Output the (x, y) coordinate of the center of the cell containing the given text.  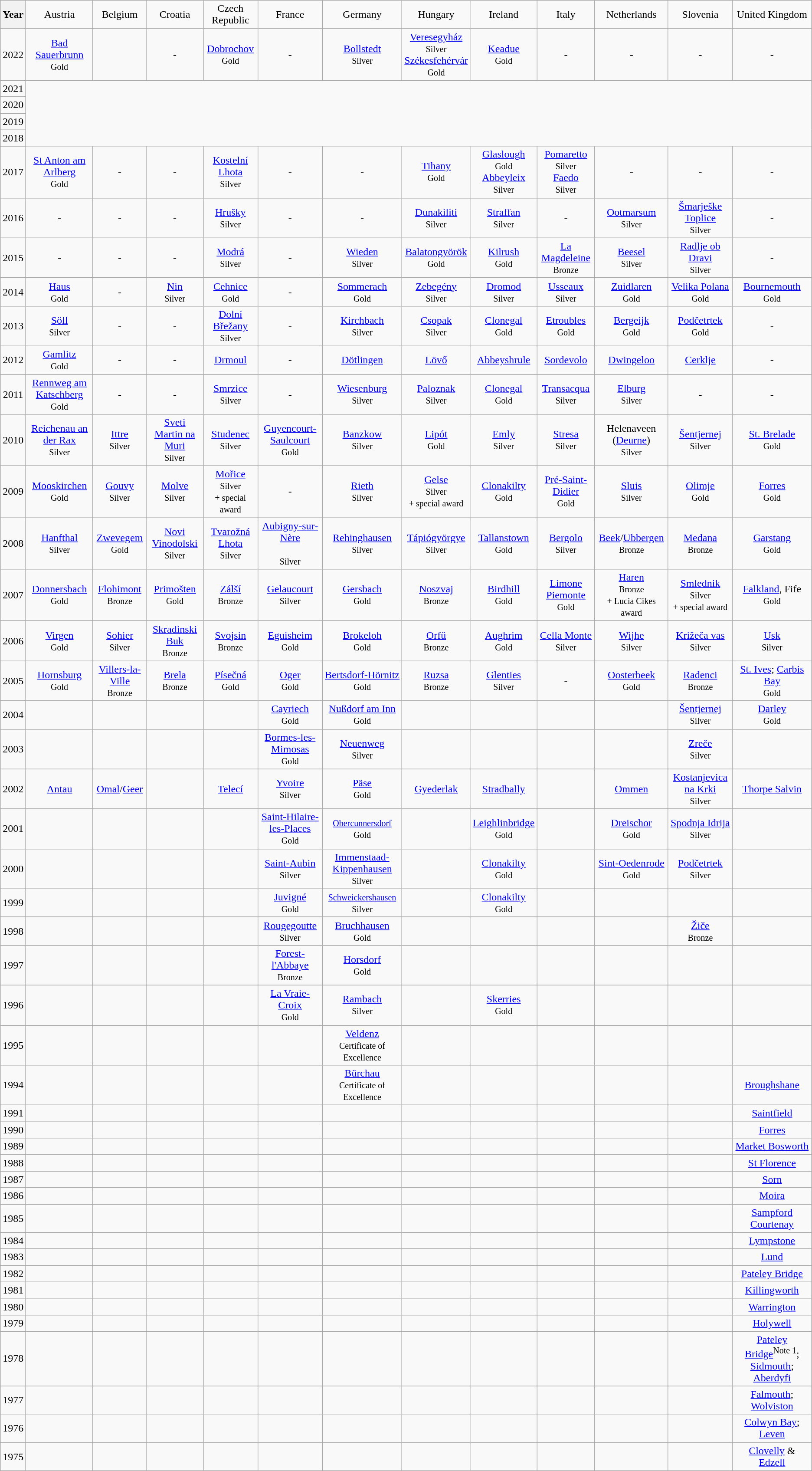
Pré-Saint-DidierGold (566, 492)
Križeča vasSilver (700, 641)
2010 (13, 440)
VeldenzCertificate of Excellence (362, 1045)
BanzkowSilver (362, 440)
Skradinski BukBronze (175, 641)
2003 (13, 749)
MořiceSilver + special award (230, 492)
VirgenGold (60, 641)
Limone PiemonteGold (566, 595)
Antau (60, 789)
2000 (13, 869)
2006 (13, 641)
Lund (772, 1257)
Spodnja IdrijaSilver (700, 829)
KeadueGold (504, 55)
Rennweg am KatschbergGold (60, 394)
Gyederlak (436, 789)
BruchhausenGold (362, 931)
DunakilitiSilver (436, 218)
Lövő (436, 360)
NinSilver (175, 292)
St Anton am Arlberg Gold (60, 172)
2019 (13, 121)
1991 (13, 1113)
GouvySilver (120, 492)
Sint-OedenrodeGold (632, 869)
ForresGold (772, 492)
RiethSilver (362, 492)
HausGold (60, 292)
Dwingeloo (632, 360)
United Kingdom (772, 15)
Reichenau an der RaxSilver (60, 440)
NoszvajBronze (436, 595)
Lympstone (772, 1241)
Villers-la-VilleBronze (120, 681)
1986 (13, 1196)
BournemouthGold (772, 292)
GamlitzGold (60, 360)
WiesenburgSilver (362, 394)
CehniceGold (230, 292)
Clovelly & Edzell (772, 1456)
LipótGold (436, 440)
HorsdorfGold (362, 965)
Holywell (772, 1323)
VeresegyházSilver SzékesfehérvárGold (436, 55)
BeeselSilver (632, 258)
Tihany Gold (436, 172)
HornsburgGold (60, 681)
Ommen (632, 789)
Thorpe Salvin (772, 789)
Killingworth (772, 1290)
RambachSilver (362, 1005)
SöllSilver (60, 326)
ObercunnersdorfGold (362, 829)
GlasloughGold Abbeyleix Silver (504, 172)
Tvarožná LhotaSilver (230, 543)
BergeijkGold (632, 326)
PísečnáGold (230, 681)
JuvignéGold (290, 903)
1997 (13, 965)
Saintfield (772, 1113)
1981 (13, 1290)
1995 (13, 1045)
EguisheimGold (290, 641)
Italy (566, 15)
Netherlands (632, 15)
UskSilver (772, 641)
2016 (13, 218)
Beek/UbbergenBronze (632, 543)
2005 (13, 681)
OotmarsumSilver (632, 218)
Forres (772, 1130)
DonnersbachGold (60, 595)
ŽičeBronze (700, 931)
DreischorGold (632, 829)
Aubigny-sur-NèreSilver (290, 543)
RougegoutteSilver (290, 931)
Saint-AubinSilver (290, 869)
1978 (13, 1359)
Stradbally (504, 789)
Bollstedt Silver (362, 55)
Colwyn Bay; Leven (772, 1428)
Moira (772, 1196)
Czech Republic (230, 15)
Novi VinodolskiSilver (175, 543)
1985 (13, 1218)
UsseauxSilver (566, 292)
2007 (13, 595)
KirchbachSilver (362, 326)
RuzsaBronze (436, 681)
GlentiesSilver (504, 681)
Falkland, FifeGold (772, 595)
La MagdeleineBronze (566, 258)
1988 (13, 1163)
Year (13, 15)
StresaSilver (566, 440)
1980 (13, 1307)
2015 (13, 258)
1990 (13, 1130)
FlohimontBronze (120, 595)
France (290, 15)
MolveSilver (175, 492)
Šmarješke TopliceSilver (700, 218)
Pateley BridgeNote 1; Sidmouth; Aberdyfi (772, 1359)
Falmouth; Wolviston (772, 1400)
DarleyGold (772, 715)
Bertsdorf-HörnitzGold (362, 681)
ZrečeSilver (700, 749)
SvojsinBronze (230, 641)
HruškySilver (230, 218)
Ireland (504, 15)
2020 (13, 105)
Radlje ob DraviSilver (700, 258)
Austria (60, 15)
2011 (13, 394)
GersbachGold (362, 595)
Germany (362, 15)
Dobrochov Gold (230, 55)
Warrington (772, 1307)
SommerachGold (362, 292)
La Vraie-CroixGold (290, 1005)
HarenBronze + Lucia Cikes award (632, 595)
BergoloSilver (566, 543)
WiedenSilver (362, 258)
TallanstownGold (504, 543)
PomarettoSilver FaedoSilver (566, 172)
1979 (13, 1323)
1987 (13, 1179)
2008 (13, 543)
GelaucourtSilver (290, 595)
RehinghausenSilver (362, 543)
Dötlingen (362, 360)
PodčetrtekSilver (700, 869)
2018 (13, 138)
1998 (13, 931)
GarstangGold (772, 543)
SmrziceSilver (230, 394)
DromodSilver (504, 292)
OosterbeekGold (632, 681)
EtroublesGold (566, 326)
Kostelní Lhota Silver (230, 172)
StudenecSilver (230, 440)
2012 (13, 360)
Market Bosworth (772, 1146)
BalatongyörökGold (436, 258)
1975 (13, 1456)
Bad Sauerbrunn Gold (60, 55)
Nußdorf am InnGold (362, 715)
CsopakSilver (436, 326)
SohierSilver (120, 641)
2022 (13, 55)
Kostanjevica na KrkiSilver (700, 789)
ElburgSilver (632, 394)
Helenaveen (Deurne)Silver (632, 440)
1976 (13, 1428)
Sordevolo (566, 360)
2001 (13, 829)
Forest-l'AbbayeBronze (290, 965)
1989 (13, 1146)
BrokelohGold (362, 641)
ZebegénySilver (436, 292)
Belgium (120, 15)
Sorn (772, 1179)
2004 (13, 715)
1999 (13, 903)
St. BreladeGold (772, 440)
YvoireSilver (290, 789)
2021 (13, 89)
AughrimGold (504, 641)
HanfthalSilver (60, 543)
SkerriesGold (504, 1005)
1977 (13, 1400)
TápiógyörgyeSilver (436, 543)
Bormes-les-MimosasGold (290, 749)
1984 (13, 1241)
OlimjeGold (700, 492)
StraffanSilver (504, 218)
ModráSilver (230, 258)
Dolní BřežanySilver (230, 326)
LeighlinbridgeGold (504, 829)
WijheSilver (632, 641)
MedanaBronze (700, 543)
ZálšíBronze (230, 595)
NeuenwegSilver (362, 749)
2014 (13, 292)
PäseGold (362, 789)
St. Ives; Carbis BayGold (772, 681)
Abbeyshrule (504, 360)
St Florence (772, 1163)
SchweickershausenSilver (362, 903)
PrimoštenGold (175, 595)
Broughshane (772, 1085)
Sveti Martin na MuriSilver (175, 440)
Hungary (436, 15)
IttreSilver (120, 440)
EmlySilver (504, 440)
Omal/Geer (120, 789)
GelseSilver + special award (436, 492)
MooskirchenGold (60, 492)
ZwevegemGold (120, 543)
Velika PolanaGold (700, 292)
1983 (13, 1257)
1982 (13, 1274)
Saint-Hilaire-les-PlacesGold (290, 829)
BirdhillGold (504, 595)
CayriechGold (290, 715)
2009 (13, 492)
OrfűBronze (436, 641)
Cerklje (700, 360)
Immenstaad-KippenhausenSilver (362, 869)
KilrushGold (504, 258)
Cella MonteSilver (566, 641)
2017 (13, 172)
Drmoul (230, 360)
1994 (13, 1085)
2002 (13, 789)
ZuidlarenGold (632, 292)
OgerGold (290, 681)
PodčetrtekGold (700, 326)
1996 (13, 1005)
Croatia (175, 15)
2013 (13, 326)
Pateley Bridge (772, 1274)
BrelaBronze (175, 681)
SmlednikSilver + special award (700, 595)
Guyencourt-SaulcourtGold (290, 440)
Sampford Courtenay (772, 1218)
SluisSilver (632, 492)
TransacquaSilver (566, 394)
Telecí (230, 789)
BürchauCertificate of Excellence (362, 1085)
RadenciBronze (700, 681)
PaloznakSilver (436, 394)
Slovenia (700, 15)
